Identify which cell holds the provided text, then report its [x, y] central coordinate. 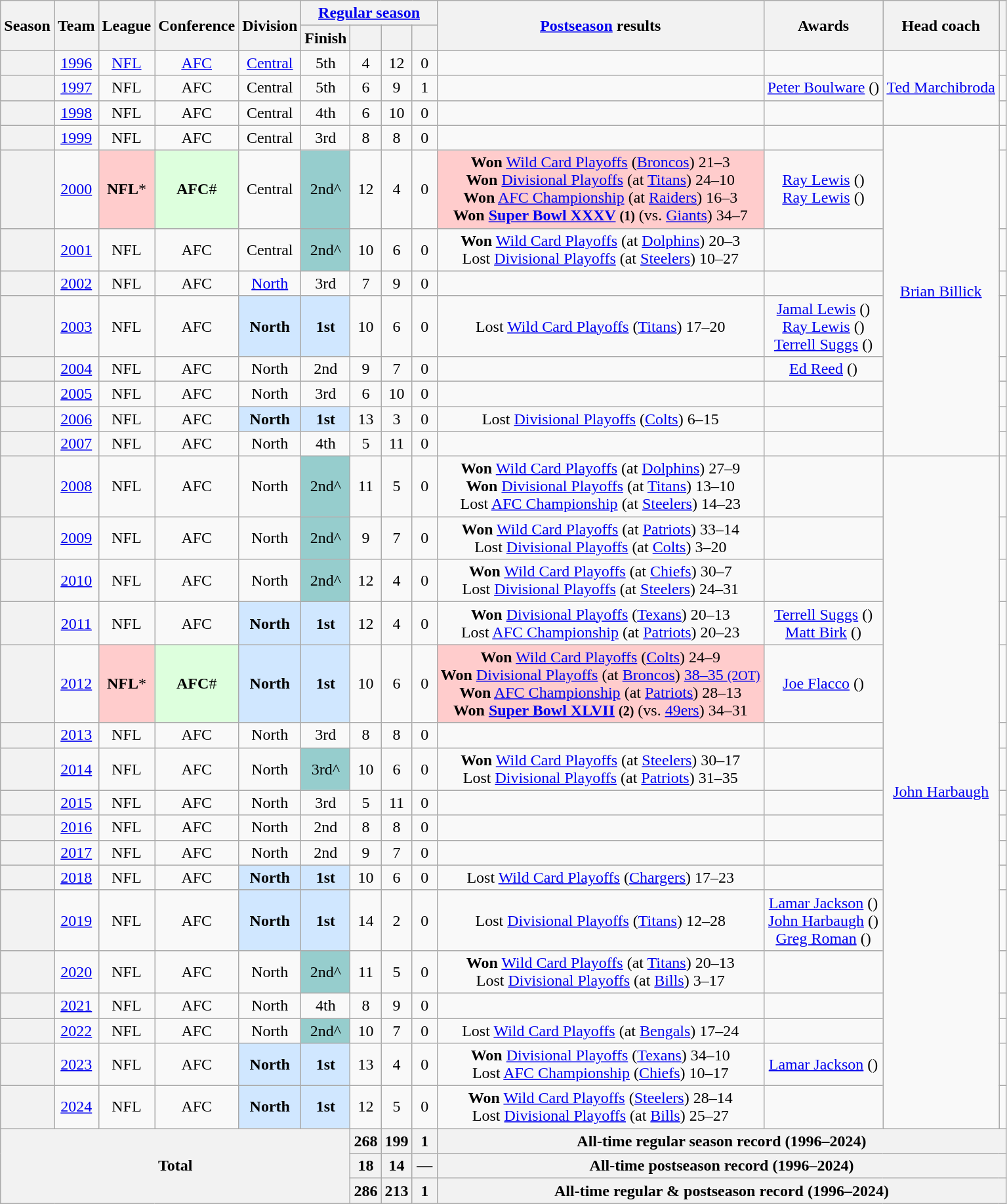
2007 [76, 444]
2003 [76, 326]
2000 [76, 189]
213 [396, 1191]
Season [28, 26]
Lamar Jackson ()John Harbaugh ()Greg Roman () [823, 920]
2015 [76, 803]
2005 [76, 393]
Team [76, 26]
Joe Flacco () [823, 683]
2006 [76, 419]
2018 [76, 877]
268 [366, 1141]
1997 [76, 88]
2023 [76, 1065]
Conference [197, 26]
Total [176, 1166]
2019 [76, 920]
2 [396, 920]
2014 [76, 769]
John Harbaugh [941, 792]
2020 [76, 972]
2011 [76, 623]
2008 [76, 487]
1996 [76, 63]
Ed Reed () [823, 369]
Ray Lewis () Ray Lewis () [823, 189]
Ted Marchibroda [941, 88]
2013 [76, 735]
3rd^ [325, 769]
2016 [76, 828]
2010 [76, 581]
1999 [76, 138]
Lost Wild Card Playoffs (Chargers) 17–23 [600, 877]
Head coach [941, 26]
Lamar Jackson () [823, 1065]
Lost Wild Card Playoffs (at Bengals) 17–24 [600, 1030]
2001 [76, 249]
2009 [76, 538]
Lost Divisional Playoffs (Titans) 12–28 [600, 920]
Finish [325, 38]
286 [366, 1191]
League [127, 26]
Lost Divisional Playoffs (Colts) 6–15 [600, 419]
Won Divisional Playoffs (Texans) 20–13 Lost AFC Championship (at Patriots) 20–23 [600, 623]
— [424, 1166]
Regular season [369, 13]
2004 [76, 369]
1998 [76, 113]
Lost Wild Card Playoffs (Titans) 17–20 [600, 326]
3 [396, 419]
Won Wild Card Playoffs (at Dolphins) 20–3Lost Divisional Playoffs (at Steelers) 10–27 [600, 249]
Won Wild Card Playoffs (at Chiefs) 30–7 Lost Divisional Playoffs (at Steelers) 24–31 [600, 581]
Postseason results [600, 26]
199 [396, 1141]
18 [366, 1166]
Terrell Suggs ()Matt Birk () [823, 623]
Won Wild Card Playoffs (at Patriots) 33–14 Lost Divisional Playoffs (at Colts) 3–20 [600, 538]
2012 [76, 683]
Brian Billick [941, 291]
2017 [76, 853]
2021 [76, 1005]
All-time postseason record (1996–2024) [722, 1166]
Peter Boulware () [823, 88]
Won Divisional Playoffs (Texans) 34–10Lost AFC Championship (Chiefs) 10–17 [600, 1065]
Won Wild Card Playoffs (at Titans) 20–13 Lost Divisional Playoffs (at Bills) 3–17 [600, 972]
Jamal Lewis ()Ray Lewis ()Terrell Suggs () [823, 326]
Won Wild Card Playoffs (Steelers) 28–14Lost Divisional Playoffs (at Bills) 25–27 [600, 1107]
All-time regular & postseason record (1996–2024) [722, 1191]
All-time regular season record (1996–2024) [722, 1141]
2024 [76, 1107]
Awards [823, 26]
2002 [76, 283]
Won Wild Card Playoffs (at Dolphins) 27–9 Won Divisional Playoffs (at Titans) 13–10 Lost AFC Championship (at Steelers) 14–23 [600, 487]
Division [270, 26]
Won Wild Card Playoffs (at Steelers) 30–17 Lost Divisional Playoffs (at Patriots) 31–35 [600, 769]
2022 [76, 1030]
